Search for the cell housing the specified text and yield its [x, y] center coordinate. 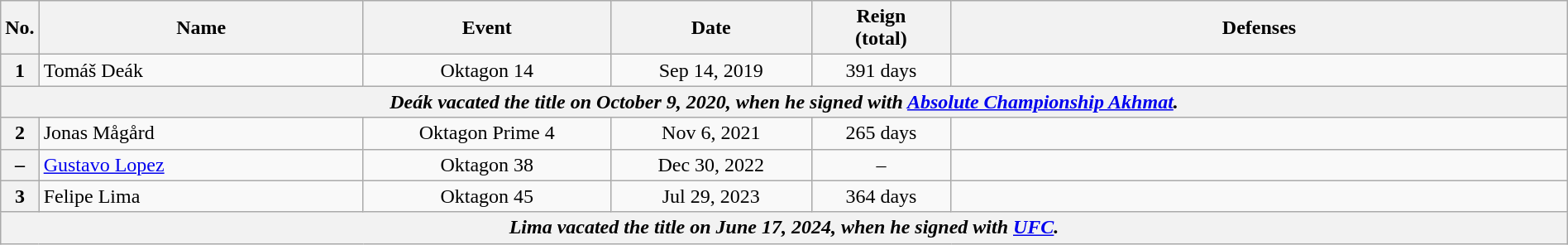
364 days [882, 196]
Felipe Lima [201, 196]
Dec 30, 2022 [711, 165]
Name [201, 28]
265 days [882, 133]
Oktagon 38 [486, 165]
Jonas Mågård [201, 133]
Oktagon Prime 4 [486, 133]
Oktagon 45 [486, 196]
Gustavo Lopez [201, 165]
Sep 14, 2019 [711, 70]
Date [711, 28]
Defenses [1259, 28]
2 [20, 133]
No. [20, 28]
3 [20, 196]
Event [486, 28]
Reign(total) [882, 28]
Tomáš Deák [201, 70]
Nov 6, 2021 [711, 133]
Deák vacated the title on October 9, 2020, when he signed with Absolute Championship Akhmat. [784, 102]
391 days [882, 70]
1 [20, 70]
Oktagon 14 [486, 70]
Jul 29, 2023 [711, 196]
Lima vacated the title on June 17, 2024, when he signed with UFC. [784, 228]
